Identify which cell holds the provided text, then report its [X, Y] central coordinate. 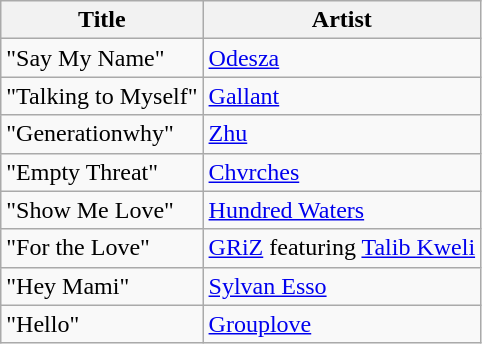
"Generationwhy" [102, 134]
Title [102, 20]
Grouplove [342, 324]
Hundred Waters [342, 210]
Zhu [342, 134]
"Say My Name" [102, 58]
"Show Me Love" [102, 210]
Sylvan Esso [342, 286]
Gallant [342, 96]
"Talking to Myself" [102, 96]
"For the Love" [102, 248]
Odesza [342, 58]
"Empty Threat" [102, 172]
Artist [342, 20]
"Hello" [102, 324]
Chvrches [342, 172]
"Hey Mami" [102, 286]
GRiZ featuring Talib Kweli [342, 248]
